Extract the (x, y) coordinate from the center of the cell holding the provided text.  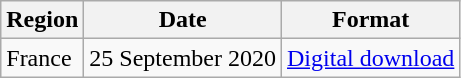
Format (371, 20)
Date (183, 20)
Digital download (371, 58)
Region (42, 20)
25 September 2020 (183, 58)
France (42, 58)
